Scan for the cell matching the given text and deliver its (x, y) coordinate at center. 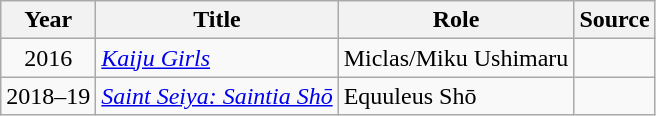
Role (456, 20)
2016 (48, 58)
Saint Seiya: Saintia Shō (217, 96)
Equuleus Shō (456, 96)
Year (48, 20)
Title (217, 20)
Kaiju Girls (217, 58)
Miclas/Miku Ushimaru (456, 58)
Source (614, 20)
2018–19 (48, 96)
